Capture the cell that displays the provided text and extract its [x, y] central coordinate. 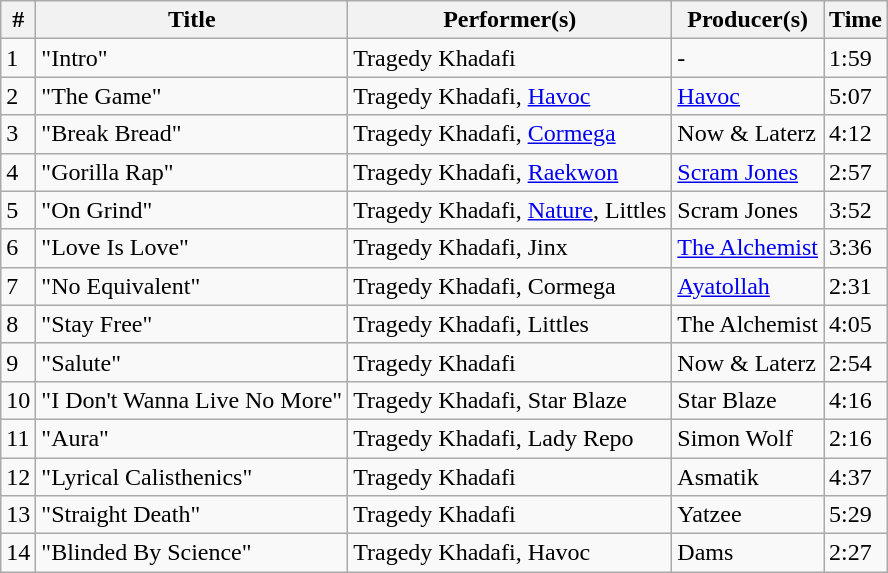
Asmatik [748, 477]
Title [192, 20]
"I Don't Wanna Live No More" [192, 400]
3:36 [856, 248]
Tragedy Khadafi, Nature, Littles [510, 210]
"Aura" [192, 438]
"Straight Death" [192, 515]
"Stay Free" [192, 324]
10 [18, 400]
2:31 [856, 286]
"No Equivalent" [192, 286]
Tragedy Khadafi, Lady Repo [510, 438]
6 [18, 248]
9 [18, 362]
Time [856, 20]
5 [18, 210]
5:29 [856, 515]
"Blinded By Science" [192, 553]
2 [18, 96]
- [748, 58]
5:07 [856, 96]
1:59 [856, 58]
2:54 [856, 362]
11 [18, 438]
2:27 [856, 553]
Havoc [748, 96]
"Intro" [192, 58]
4:05 [856, 324]
14 [18, 553]
Simon Wolf [748, 438]
"Break Bread" [192, 134]
13 [18, 515]
8 [18, 324]
Performer(s) [510, 20]
"Love Is Love" [192, 248]
12 [18, 477]
4:12 [856, 134]
Tragedy Khadafi, Star Blaze [510, 400]
7 [18, 286]
Yatzee [748, 515]
"Gorilla Rap" [192, 172]
4:37 [856, 477]
Tragedy Khadafi, Littles [510, 324]
2:16 [856, 438]
Dams [748, 553]
Tragedy Khadafi, Jinx [510, 248]
# [18, 20]
1 [18, 58]
2:57 [856, 172]
"Salute" [192, 362]
3 [18, 134]
Tragedy Khadafi, Raekwon [510, 172]
"Lyrical Calisthenics" [192, 477]
Ayatollah [748, 286]
"On Grind" [192, 210]
4 [18, 172]
Producer(s) [748, 20]
3:52 [856, 210]
4:16 [856, 400]
Star Blaze [748, 400]
"The Game" [192, 96]
